Find where the given text appears and provide that cell's center as (X, Y) coordinate. 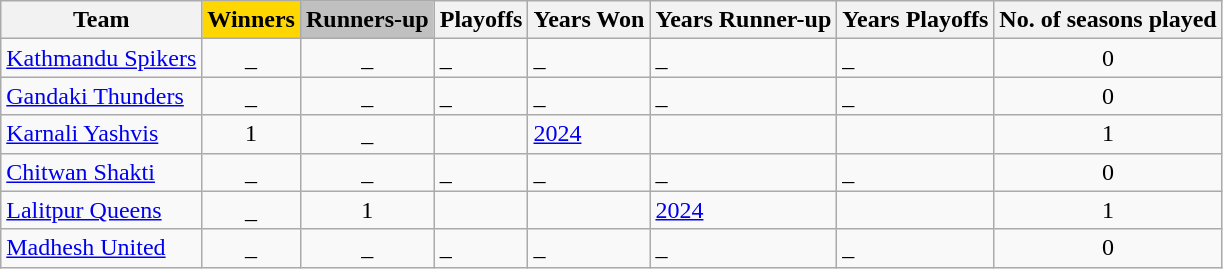
Runners-up (367, 20)
Madhesh United (102, 248)
Playoffs (481, 20)
No. of seasons played (1108, 20)
Team (102, 20)
Lalitpur Queens (102, 210)
Years Playoffs (916, 20)
Karnali Yashvis (102, 134)
Years Runner-up (744, 20)
Chitwan Shakti (102, 172)
Gandaki Thunders (102, 96)
Years Won (589, 20)
Kathmandu Spikers (102, 58)
Winners (252, 20)
